Extract the (X, Y) coordinate from the center of the cell holding the provided text.  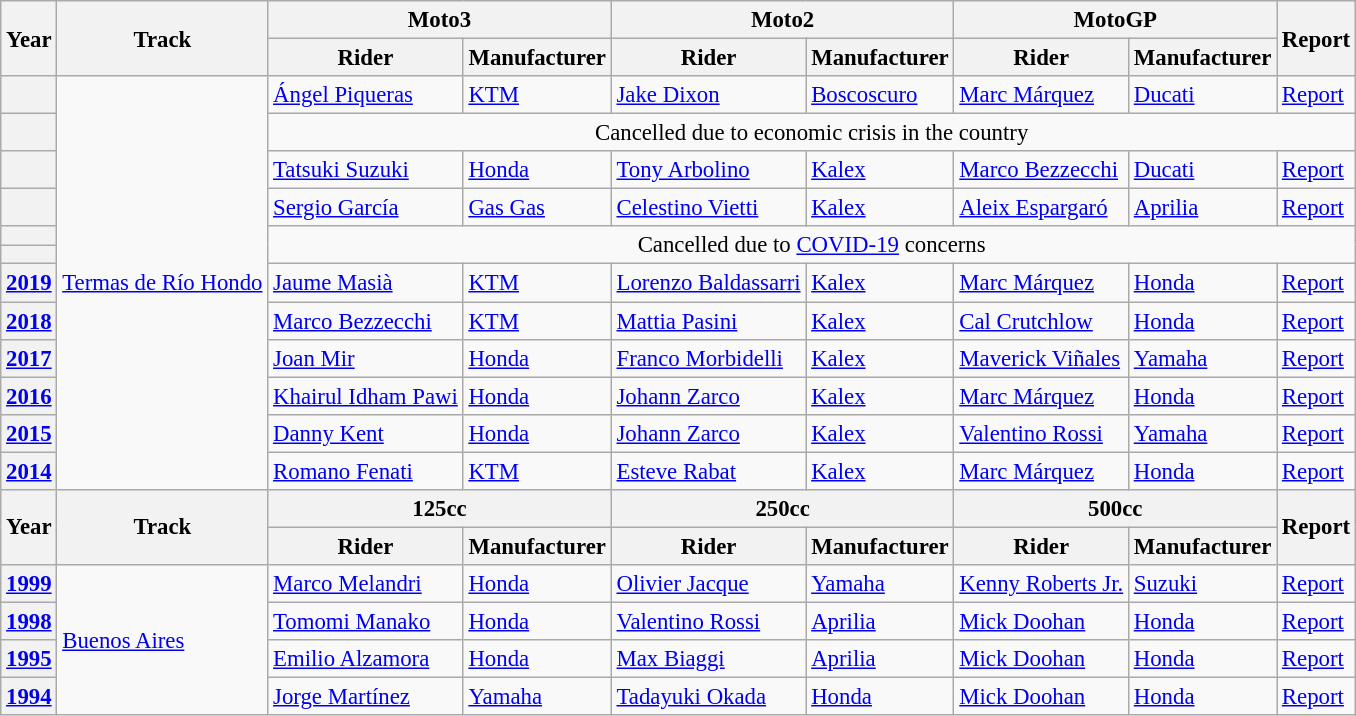
Maverick Viñales (1041, 358)
Joan Mir (366, 358)
Suzuki (1202, 584)
Olivier Jacque (708, 584)
Emilio Alzamora (366, 659)
Moto3 (440, 20)
Tomomi Manako (366, 621)
Tadayuki Okada (708, 697)
2014 (29, 471)
Buenos Aires (162, 640)
Sergio García (366, 208)
Lorenzo Baldassarri (708, 283)
2019 (29, 283)
Franco Morbidelli (708, 358)
Max Biaggi (708, 659)
MotoGP (1116, 20)
1994 (29, 697)
Marco Melandri (366, 584)
Jaume Masià (366, 283)
Kenny Roberts Jr. (1041, 584)
Gas Gas (537, 208)
500cc (1116, 509)
Ángel Piqueras (366, 95)
Jake Dixon (708, 95)
2017 (29, 358)
Cal Crutchlow (1041, 321)
250cc (782, 509)
1998 (29, 621)
Celestino Vietti (708, 208)
Tatsuki Suzuki (366, 170)
2015 (29, 433)
Mattia Pasini (708, 321)
Khairul Idham Pawi (366, 396)
Aleix Espargaró (1041, 208)
Tony Arbolino (708, 170)
Cancelled due to COVID-19 concerns (812, 245)
Romano Fenati (366, 471)
Termas de Río Hondo (162, 283)
Boscoscuro (880, 95)
2018 (29, 321)
1995 (29, 659)
Danny Kent (366, 433)
2016 (29, 396)
Moto2 (782, 20)
Esteve Rabat (708, 471)
125cc (440, 509)
Cancelled due to economic crisis in the country (812, 133)
1999 (29, 584)
Jorge Martínez (366, 697)
